Return (x, y) of the center of cell containing provided text 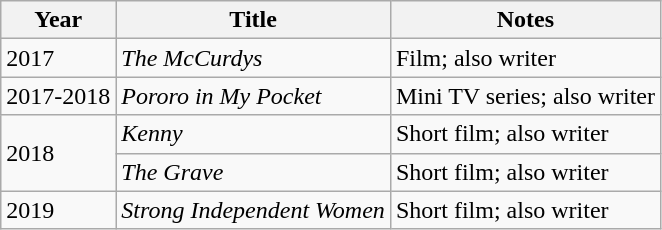
2017-2018 (58, 96)
2017 (58, 58)
Kenny (254, 134)
2018 (58, 153)
Title (254, 20)
The McCurdys (254, 58)
Strong Independent Women (254, 210)
Notes (525, 20)
Year (58, 20)
Mini TV series; also writer (525, 96)
Film; also writer (525, 58)
Pororo in My Pocket (254, 96)
2019 (58, 210)
The Grave (254, 172)
